Pinpoint the cell where the given text exists, returning its (x, y) midpoint coordinate. 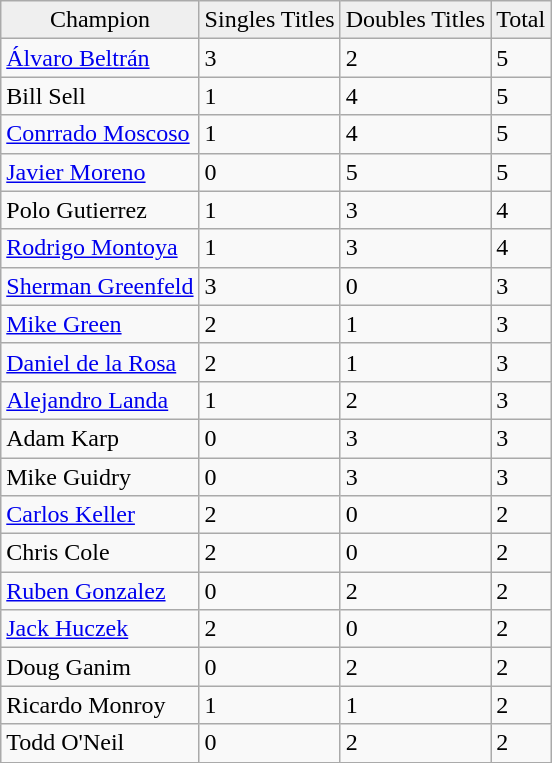
Alejandro Landa (100, 400)
Daniel de la Rosa (100, 362)
Polo Gutierrez (100, 210)
Adam Karp (100, 438)
Total (521, 20)
Todd O'Neil (100, 743)
Chris Cole (100, 553)
Sherman Greenfeld (100, 286)
Doubles Titles (415, 20)
Ricardo Monroy (100, 705)
Doug Ganim (100, 667)
Singles Titles (270, 20)
Conrrado Moscoso (100, 134)
Champion (100, 20)
Carlos Keller (100, 515)
Álvaro Beltrán (100, 58)
Javier Moreno (100, 172)
Mike Guidry (100, 477)
Mike Green (100, 324)
Bill Sell (100, 96)
Rodrigo Montoya (100, 248)
Ruben Gonzalez (100, 591)
Jack Huczek (100, 629)
